Output the [X, Y] coordinate of the center of the cell containing the given text.  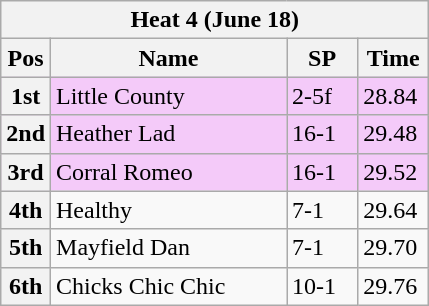
Corral Romeo [169, 172]
SP [322, 58]
Heat 4 (June 18) [215, 20]
5th [26, 248]
1st [26, 96]
28.84 [394, 96]
Little County [169, 96]
29.70 [394, 248]
3rd [26, 172]
29.48 [394, 134]
Name [169, 58]
Chicks Chic Chic [169, 286]
4th [26, 210]
Time [394, 58]
10-1 [322, 286]
29.64 [394, 210]
29.76 [394, 286]
Pos [26, 58]
6th [26, 286]
2-5f [322, 96]
Heather Lad [169, 134]
Mayfield Dan [169, 248]
Healthy [169, 210]
2nd [26, 134]
29.52 [394, 172]
